Determine the (X, Y) coordinate at the center of the cell enclosing the given text.  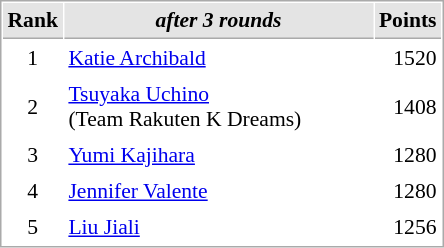
1256 (408, 227)
Yumi Kajihara (218, 155)
Points (408, 21)
3 (32, 155)
5 (32, 227)
after 3 rounds (218, 21)
1 (32, 57)
Jennifer Valente (218, 191)
Rank (32, 21)
Tsuyaka Uchino(Team Rakuten K Dreams) (218, 106)
Liu Jiali (218, 227)
1408 (408, 106)
1520 (408, 57)
4 (32, 191)
2 (32, 106)
Katie Archibald (218, 57)
